Detect which cell encompasses the target text, then output its (X, Y) center coordinate. 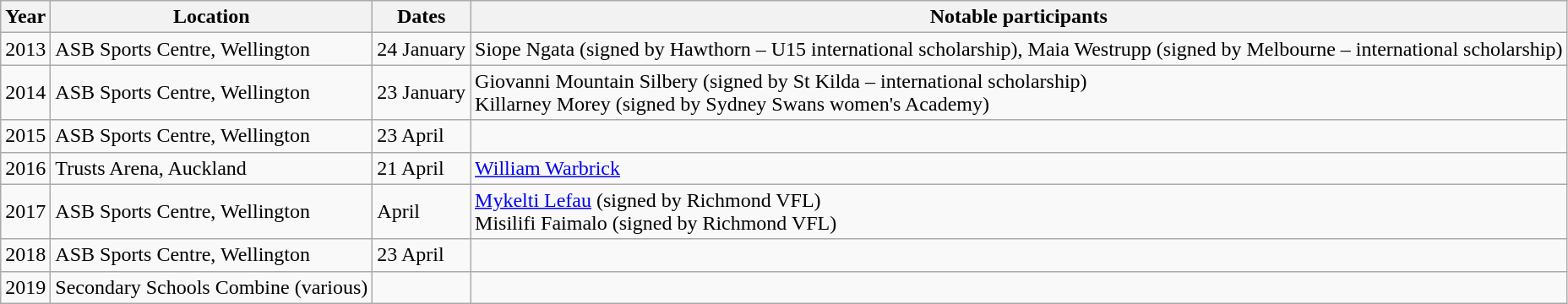
2016 (25, 168)
Location (211, 17)
2013 (25, 49)
2019 (25, 287)
Giovanni Mountain Silbery (signed by St Kilda – international scholarship) Killarney Morey (signed by Sydney Swans women's Academy) (1019, 93)
Notable participants (1019, 17)
Secondary Schools Combine (various) (211, 287)
24 January (422, 49)
Siope Ngata (signed by Hawthorn – U15 international scholarship), Maia Westrupp (signed by Melbourne – international scholarship) (1019, 49)
23 January (422, 93)
21 April (422, 168)
2015 (25, 136)
April (422, 211)
Trusts Arena, Auckland (211, 168)
Mykelti Lefau (signed by Richmond VFL)Misilifi Faimalo (signed by Richmond VFL) (1019, 211)
Dates (422, 17)
William Warbrick (1019, 168)
2017 (25, 211)
2018 (25, 255)
Year (25, 17)
2014 (25, 93)
